Identify which cell holds the provided text, then report its (x, y) central coordinate. 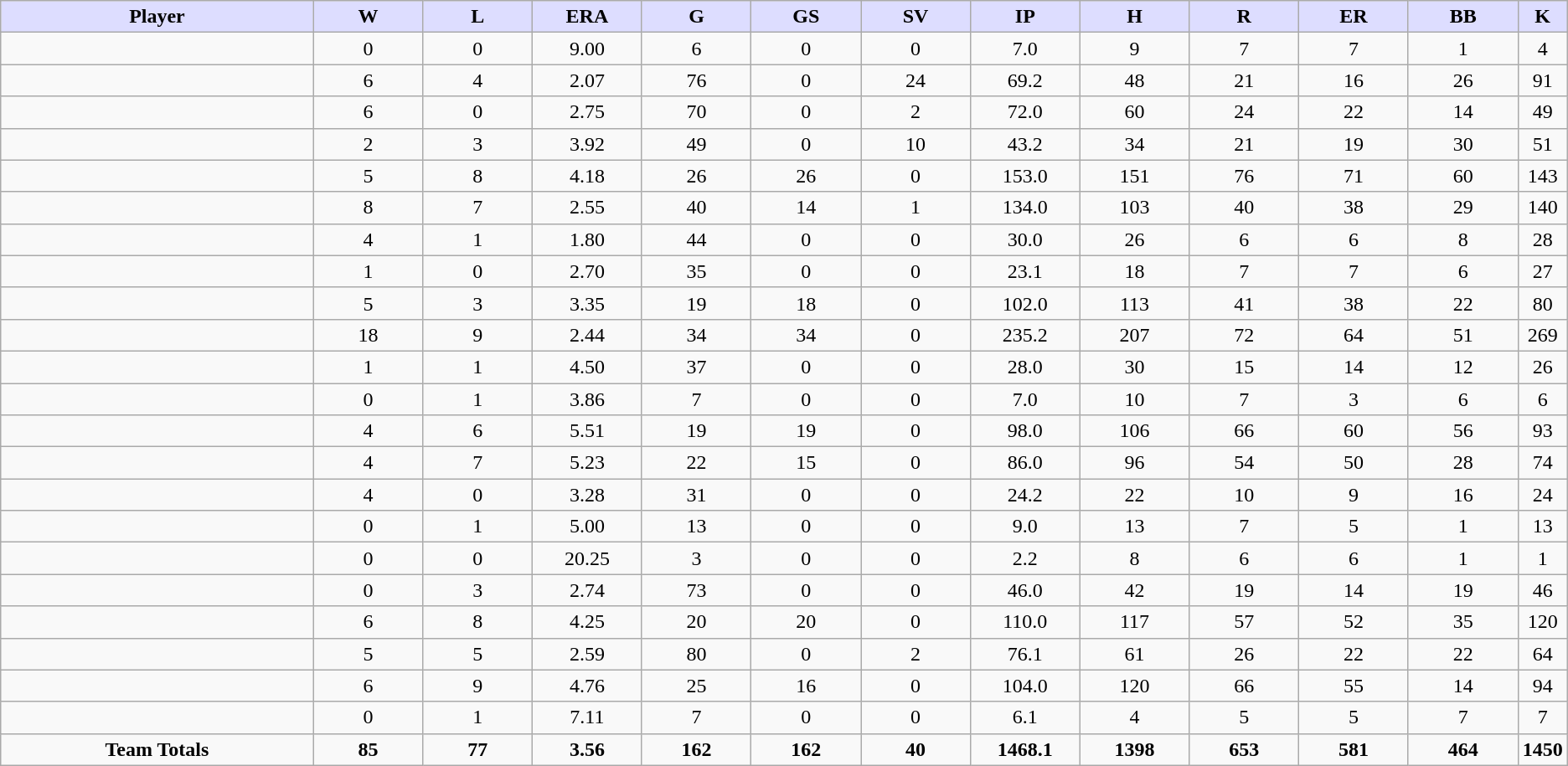
2.74 (588, 590)
46 (1543, 590)
2.59 (588, 654)
Player (157, 17)
L (477, 17)
R (1245, 17)
106 (1134, 431)
74 (1543, 463)
4.76 (588, 686)
235.2 (1025, 335)
2.55 (588, 208)
61 (1134, 654)
1450 (1543, 749)
43.2 (1025, 144)
57 (1245, 622)
2.07 (588, 80)
ERA (588, 17)
20.25 (588, 558)
37 (697, 367)
77 (477, 749)
28.0 (1025, 367)
SV (916, 17)
3.86 (588, 399)
23.1 (1025, 271)
3.56 (588, 749)
85 (369, 749)
151 (1134, 176)
25 (697, 686)
93 (1543, 431)
1.80 (588, 239)
Team Totals (157, 749)
41 (1245, 303)
K (1543, 17)
4.18 (588, 176)
91 (1543, 80)
9.0 (1025, 527)
110.0 (1025, 622)
73 (697, 590)
5.23 (588, 463)
103 (1134, 208)
30.0 (1025, 239)
2.75 (588, 112)
H (1134, 17)
5.51 (588, 431)
44 (697, 239)
86.0 (1025, 463)
98.0 (1025, 431)
42 (1134, 590)
653 (1245, 749)
G (697, 17)
46.0 (1025, 590)
7.11 (588, 717)
6.1 (1025, 717)
117 (1134, 622)
4.25 (588, 622)
48 (1134, 80)
104.0 (1025, 686)
W (369, 17)
ER (1354, 17)
2.70 (588, 271)
1398 (1134, 749)
2.2 (1025, 558)
143 (1543, 176)
94 (1543, 686)
56 (1462, 431)
76.1 (1025, 654)
50 (1354, 463)
1468.1 (1025, 749)
52 (1354, 622)
72 (1245, 335)
27 (1543, 271)
55 (1354, 686)
5.00 (588, 527)
102.0 (1025, 303)
113 (1134, 303)
207 (1134, 335)
464 (1462, 749)
96 (1134, 463)
29 (1462, 208)
IP (1025, 17)
2.44 (588, 335)
9.00 (588, 49)
4.50 (588, 367)
153.0 (1025, 176)
GS (806, 17)
54 (1245, 463)
134.0 (1025, 208)
31 (697, 495)
3.35 (588, 303)
269 (1543, 335)
140 (1543, 208)
3.28 (588, 495)
BB (1462, 17)
71 (1354, 176)
69.2 (1025, 80)
24.2 (1025, 495)
581 (1354, 749)
70 (697, 112)
3.92 (588, 144)
72.0 (1025, 112)
12 (1462, 367)
